From the cell containing the given text, extract its center point as (X, Y) coordinate. 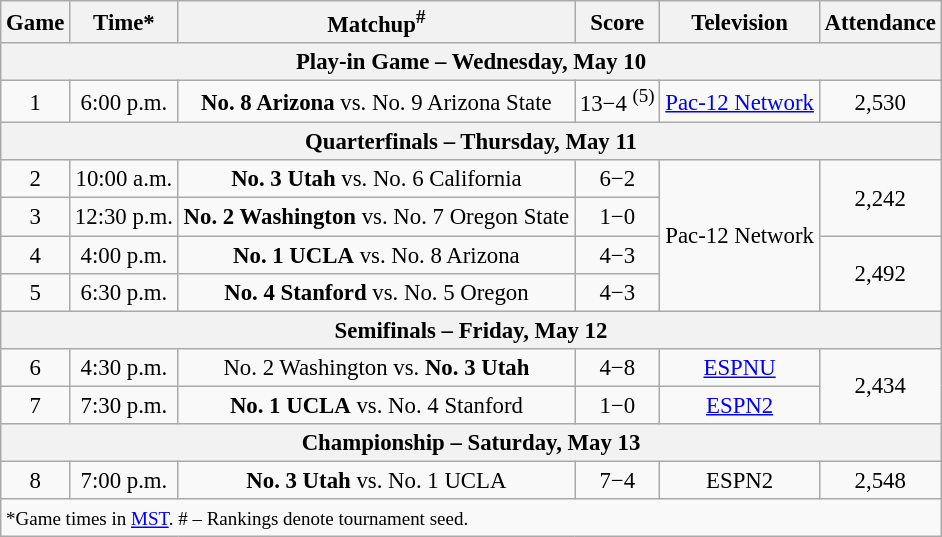
4:30 p.m. (124, 367)
Attendance (880, 22)
7:30 p.m. (124, 405)
10:00 a.m. (124, 179)
No. 3 Utah vs. No. 1 UCLA (376, 480)
3 (36, 217)
8 (36, 480)
Matchup# (376, 22)
4−8 (616, 367)
*Game times in MST. # – Rankings denote tournament seed. (471, 518)
Play-in Game – Wednesday, May 10 (471, 62)
No. 1 UCLA vs. No. 4 Stanford (376, 405)
12:30 p.m. (124, 217)
No. 1 UCLA vs. No. 8 Arizona (376, 255)
6:00 p.m. (124, 102)
2,242 (880, 198)
5 (36, 292)
2,434 (880, 386)
No. 8 Arizona vs. No. 9 Arizona State (376, 102)
Time* (124, 22)
2 (36, 179)
6:30 p.m. (124, 292)
4 (36, 255)
2,548 (880, 480)
Television (740, 22)
Game (36, 22)
4:00 p.m. (124, 255)
Score (616, 22)
Quarterfinals – Thursday, May 11 (471, 142)
No. 2 Washington vs. No. 3 Utah (376, 367)
1 (36, 102)
Championship – Saturday, May 13 (471, 443)
No. 2 Washington vs. No. 7 Oregon State (376, 217)
6 (36, 367)
13−4 (5) (616, 102)
6−2 (616, 179)
No. 4 Stanford vs. No. 5 Oregon (376, 292)
7−4 (616, 480)
7 (36, 405)
7:00 p.m. (124, 480)
Semifinals – Friday, May 12 (471, 330)
No. 3 Utah vs. No. 6 California (376, 179)
2,530 (880, 102)
2,492 (880, 274)
ESPNU (740, 367)
